Locate the cell with the specified text and output its (x, y) center coordinate. 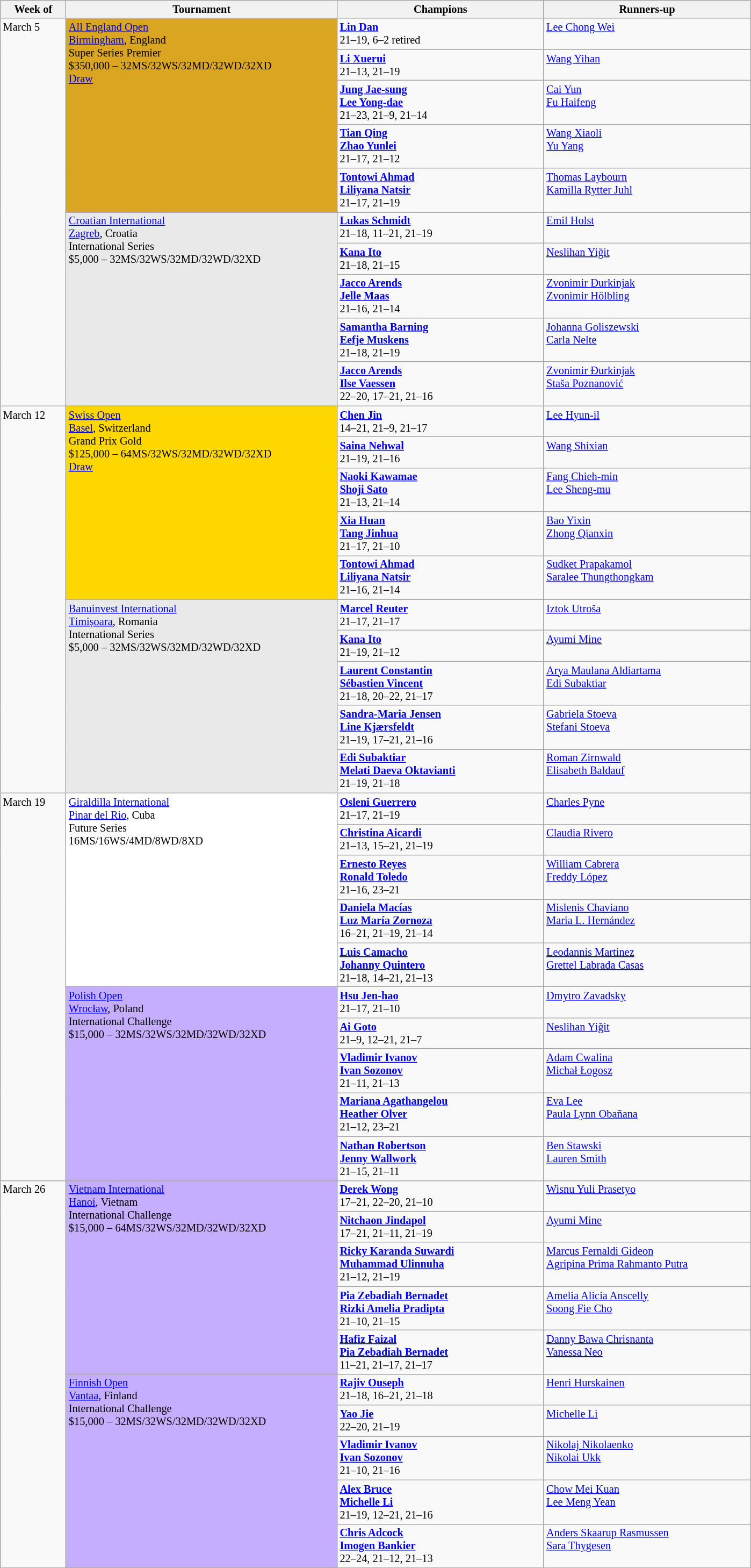
March 12 (33, 600)
Lee Hyun-il (647, 421)
Arya Maulana Aldiartama Edi Subaktiar (647, 683)
Leodannis Martinez Grettel Labrada Casas (647, 965)
Croatian InternationalZagreb, CroatiaInternational Series$5,000 – 32MS/32WS/32MD/32WD/32XD (202, 309)
Iztok Utroša (647, 615)
Sandra-Maria Jensen Line Kjærsfeldt21–19, 17–21, 21–16 (441, 727)
Gabriela Stoeva Stefani Stoeva (647, 727)
Tontowi Ahmad Liliyana Natsir21–16, 21–14 (441, 577)
Jacco Arends Jelle Maas21–16, 21–14 (441, 296)
Thomas Laybourn Kamilla Rytter Juhl (647, 190)
Eva Lee Paula Lynn Obañana (647, 1114)
Pia Zebadiah Bernadet Rizki Amelia Pradipta21–10, 21–15 (441, 1308)
Li Xuerui21–13, 21–19 (441, 65)
Edi Subaktiar Melati Daeva Oktavianti21–19, 21–18 (441, 771)
Vietnam InternationalHanoi, VietnamInternational Challenge$15,000 – 64MS/32WS/32MD/32WD/32XD (202, 1277)
Tontowi Ahmad Liliyana Natsir21–17, 21–19 (441, 190)
Claudia Rivero (647, 840)
Hsu Jen-hao21–17, 21–10 (441, 1002)
Ben Stawski Lauren Smith (647, 1158)
Daniela Macías Luz María Zornoza16–21, 21–19, 21–14 (441, 921)
Week of (33, 9)
Polish OpenWrocław, PolandInternational Challenge$15,000 – 32MS/32WS/32MD/32WD/32XD (202, 1083)
Wang Xiaoli Yu Yang (647, 146)
Naoki Kawamae Shoji Sato21–13, 21–14 (441, 490)
All England OpenBirmingham, EnglandSuper Series Premier$350,000 – 32MS/32WS/32MD/32WD/32XDDraw (202, 115)
William Cabrera Freddy López (647, 877)
Marcus Fernaldi Gideon Agripina Prima Rahmanto Putra (647, 1264)
Champions (441, 9)
Bao Yixin Zhong Qianxin (647, 534)
Vladimir Ivanov Ivan Sozonov21–11, 21–13 (441, 1071)
Dmytro Zavadsky (647, 1002)
Henri Hurskainen (647, 1390)
Rajiv Ouseph21–18, 16–21, 21–18 (441, 1390)
Chris Adcock Imogen Bankier22–24, 21–12, 21–13 (441, 1546)
Johanna Goliszewski Carla Nelte (647, 340)
Ai Goto21–9, 12–21, 21–7 (441, 1033)
Nitchaon Jindapol17–21, 21–11, 21–19 (441, 1227)
Nathan Robertson Jenny Wallwork21–15, 21–11 (441, 1158)
Samantha Barning Eefje Muskens21–18, 21–19 (441, 340)
Vladimir Ivanov Ivan Sozonov21–10, 21–16 (441, 1458)
Kana Ito21–18, 21–15 (441, 259)
March 26 (33, 1374)
Fang Chieh-min Lee Sheng-mu (647, 490)
Kana Ito21–19, 21–12 (441, 646)
Anders Skaarup Rasmussen Sara Thygesen (647, 1546)
Banuinvest InternationalTimișoara, RomaniaInternational Series$5,000 – 32MS/32WS/32MD/32WD/32XD (202, 696)
Finnish OpenVantaa, FinlandInternational Challenge$15,000 – 32MS/32WS/32MD/32WD/32XD (202, 1471)
Runners-up (647, 9)
Danny Bawa Chrisnanta Vanessa Neo (647, 1352)
Zvonimir Đurkinjak Zvonimir Hölbling (647, 296)
Giraldilla InternationalPinar del Rio, CubaFuture Series16MS/16WS/4MD/8WD/8XD (202, 890)
Chow Mei Kuan Lee Meng Yean (647, 1502)
Derek Wong17–21, 22–20, 21–10 (441, 1196)
Saina Nehwal21–19, 21–16 (441, 452)
Mislenis Chaviano Maria L. Hernández (647, 921)
Swiss OpenBasel, SwitzerlandGrand Prix Gold$125,000 – 64MS/32WS/32MD/32WD/32XDDraw (202, 503)
Chen Jin14–21, 21–9, 21–17 (441, 421)
Ricky Karanda Suwardi Muhammad Ulinnuha21–12, 21–19 (441, 1264)
Roman Zirnwald Elisabeth Baldauf (647, 771)
Lin Dan21–19, 6–2 retired (441, 34)
Amelia Alicia Anscelly Soong Fie Cho (647, 1308)
Adam Cwalina Michał Łogosz (647, 1071)
Nikolaj Nikolaenko Nikolai Ukk (647, 1458)
Xia Huan Tang Jinhua21–17, 21–10 (441, 534)
Alex Bruce Michelle Li21–19, 12–21, 21–16 (441, 1502)
Zvonimir Đurkinjak Staša Poznanović (647, 384)
Osleni Guerrero21–17, 21–19 (441, 808)
Tournament (202, 9)
Lee Chong Wei (647, 34)
Sudket Prapakamol Saralee Thungthongkam (647, 577)
Laurent Constantin Sébastien Vincent21–18, 20–22, 21–17 (441, 683)
Lukas Schmidt21–18, 11–21, 21–19 (441, 227)
Michelle Li (647, 1421)
March 19 (33, 987)
Cai Yun Fu Haifeng (647, 102)
Charles Pyne (647, 808)
Wisnu Yuli Prasetyo (647, 1196)
Marcel Reuter21–17, 21–17 (441, 615)
Emil Holst (647, 227)
Ernesto Reyes Ronald Toledo21–16, 23–21 (441, 877)
Wang Yihan (647, 65)
Wang Shixian (647, 452)
March 5 (33, 212)
Tian Qing Zhao Yunlei21–17, 21–12 (441, 146)
Mariana Agathangelou Heather Olver21–12, 23–21 (441, 1114)
Hafiz Faizal Pia Zebadiah Bernadet11–21, 21–17, 21–17 (441, 1352)
Jacco Arends Ilse Vaessen22–20, 17–21, 21–16 (441, 384)
Jung Jae-sung Lee Yong-dae21–23, 21–9, 21–14 (441, 102)
Christina Aicardi21–13, 15–21, 21–19 (441, 840)
Luis Camacho Johanny Quintero21–18, 14–21, 21–13 (441, 965)
Yao Jie22–20, 21–19 (441, 1421)
